Search for the cell housing the specified text and yield its (X, Y) center coordinate. 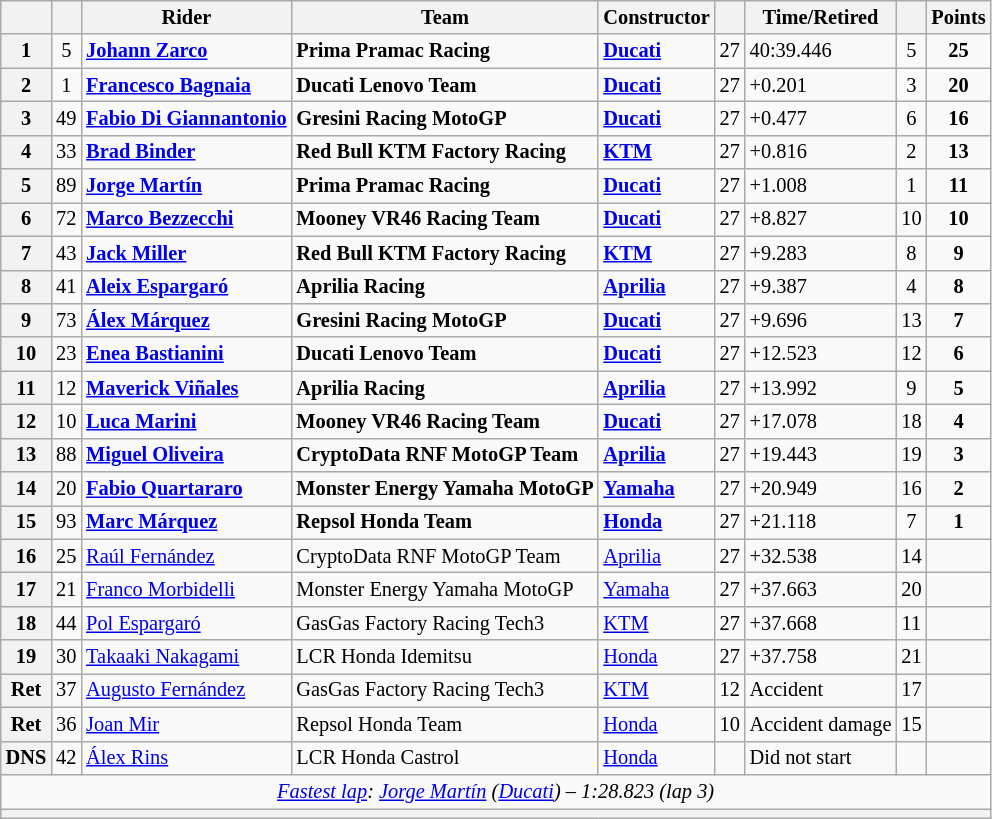
Álex Márquez (186, 320)
Franco Morbidelli (186, 589)
Rider (186, 17)
+0.201 (821, 85)
Maverick Viñales (186, 388)
+13.992 (821, 388)
Raúl Fernández (186, 556)
+9.283 (821, 253)
+0.816 (821, 152)
Team (444, 17)
Álex Rins (186, 758)
Joan Mir (186, 724)
+21.118 (821, 522)
Fastest lap: Jorge Martín (Ducati) – 1:28.823 (lap 3) (496, 791)
DNS (26, 758)
Marc Márquez (186, 522)
88 (66, 455)
LCR Honda Castrol (444, 758)
93 (66, 522)
Fabio Di Giannantonio (186, 118)
+17.078 (821, 421)
Takaaki Nakagami (186, 657)
Pol Espargaró (186, 623)
41 (66, 287)
+32.538 (821, 556)
44 (66, 623)
Accident damage (821, 724)
37 (66, 690)
Fabio Quartararo (186, 489)
Did not start (821, 758)
Enea Bastianini (186, 354)
+1.008 (821, 186)
Luca Marini (186, 421)
Johann Zarco (186, 51)
33 (66, 152)
Francesco Bagnaia (186, 85)
+19.443 (821, 455)
Jorge Martín (186, 186)
LCR Honda Idemitsu (444, 657)
Brad Binder (186, 152)
Augusto Fernández (186, 690)
49 (66, 118)
+37.663 (821, 589)
Marco Bezzecchi (186, 219)
36 (66, 724)
+9.387 (821, 287)
Jack Miller (186, 253)
Time/Retired (821, 17)
+37.758 (821, 657)
23 (66, 354)
42 (66, 758)
+0.477 (821, 118)
+8.827 (821, 219)
Points (958, 17)
Accident (821, 690)
30 (66, 657)
+12.523 (821, 354)
40:39.446 (821, 51)
43 (66, 253)
Constructor (656, 17)
+9.696 (821, 320)
73 (66, 320)
+20.949 (821, 489)
89 (66, 186)
+37.668 (821, 623)
72 (66, 219)
Miguel Oliveira (186, 455)
Aleix Espargaró (186, 287)
